Identify which cell holds the provided text, then report its [X, Y] central coordinate. 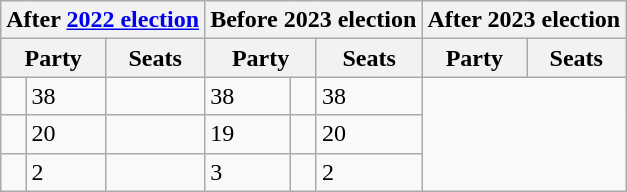
After 2023 election [524, 20]
After 2022 election [103, 20]
19 [248, 134]
3 [248, 172]
Before 2023 election [314, 20]
